Extract the (x, y) coordinate from the center of the cell holding the provided text.  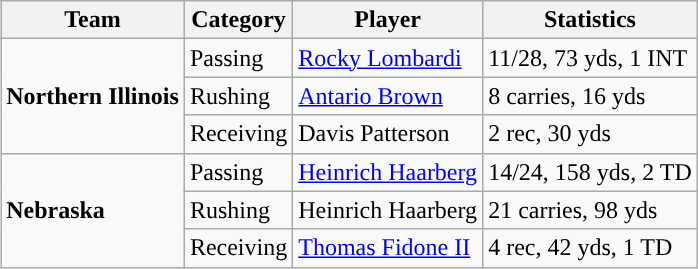
2 rec, 30 yds (590, 134)
4 rec, 42 yds, 1 TD (590, 248)
Category (238, 20)
Rocky Lombardi (388, 58)
11/28, 73 yds, 1 INT (590, 58)
14/24, 158 yds, 2 TD (590, 172)
Nebraska (93, 210)
Player (388, 20)
Northern Illinois (93, 96)
Statistics (590, 20)
Davis Patterson (388, 134)
21 carries, 98 yds (590, 210)
Antario Brown (388, 96)
8 carries, 16 yds (590, 96)
Thomas Fidone II (388, 248)
Team (93, 20)
